Identify which cell holds the provided text, then report its [X, Y] central coordinate. 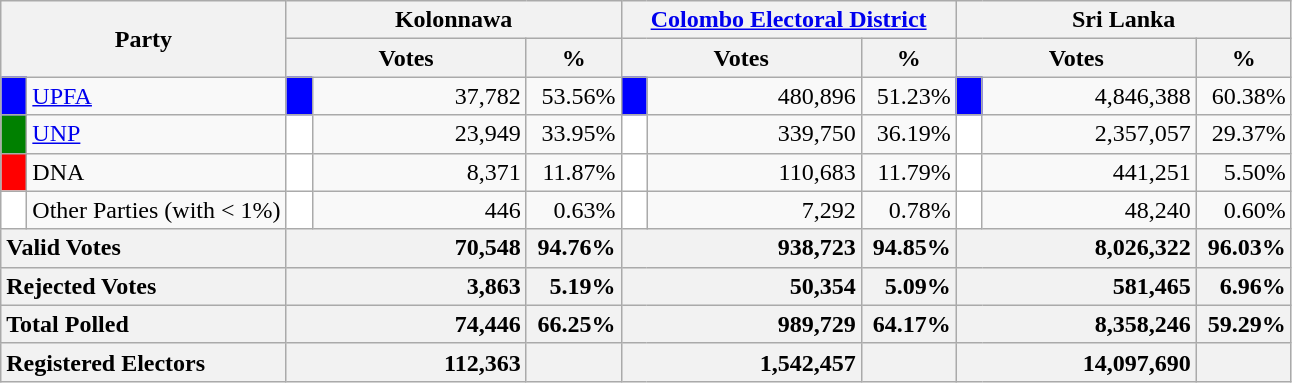
0.78% [908, 210]
989,729 [741, 324]
581,465 [1076, 286]
5.50% [1244, 172]
14,097,690 [1076, 362]
UPFA [156, 96]
51.23% [908, 96]
48,240 [1089, 210]
50,354 [741, 286]
53.56% [574, 96]
60.38% [1244, 96]
3,863 [406, 286]
94.85% [908, 248]
Sri Lanka [1124, 20]
5.09% [908, 286]
70,548 [406, 248]
0.60% [1244, 210]
36.19% [908, 134]
480,896 [754, 96]
8,371 [419, 172]
Valid Votes [144, 248]
7,292 [754, 210]
64.17% [908, 324]
UNP [156, 134]
96.03% [1244, 248]
Rejected Votes [144, 286]
11.87% [574, 172]
112,363 [406, 362]
29.37% [1244, 134]
5.19% [574, 286]
37,782 [419, 96]
33.95% [574, 134]
Party [144, 39]
Registered Electors [144, 362]
446 [419, 210]
DNA [156, 172]
339,750 [754, 134]
66.25% [574, 324]
938,723 [741, 248]
1,542,457 [741, 362]
11.79% [908, 172]
59.29% [1244, 324]
Colombo Electoral District [788, 20]
2,357,057 [1089, 134]
441,251 [1089, 172]
23,949 [419, 134]
110,683 [754, 172]
0.63% [574, 210]
8,026,322 [1076, 248]
Other Parties (with < 1%) [156, 210]
Total Polled [144, 324]
4,846,388 [1089, 96]
8,358,246 [1076, 324]
6.96% [1244, 286]
74,446 [406, 324]
94.76% [574, 248]
Kolonnawa [454, 20]
